Scan for the cell matching the given text and deliver its [X, Y] coordinate at center. 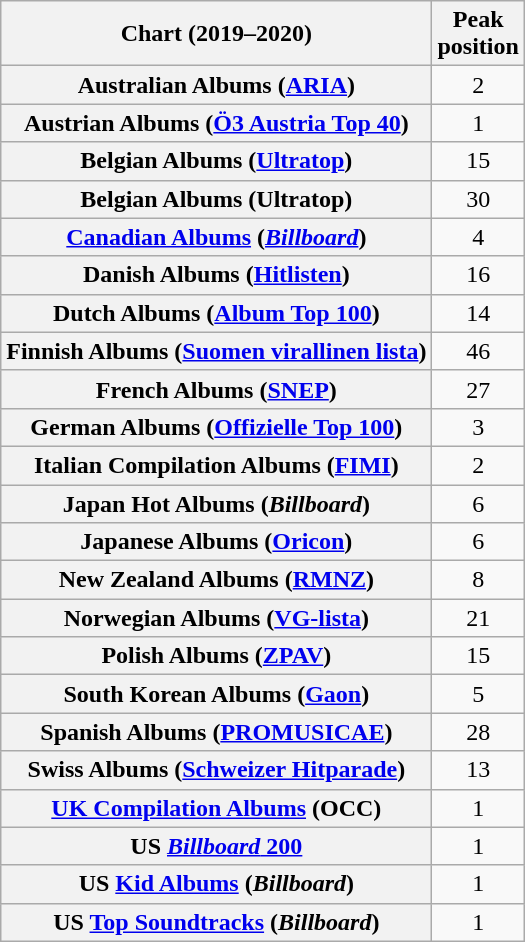
Spanish Albums (PROMUSICAE) [216, 732]
8 [478, 580]
16 [478, 275]
5 [478, 694]
30 [478, 199]
Finnish Albums (Suomen virallinen lista) [216, 351]
28 [478, 732]
German Albums (Offizielle Top 100) [216, 427]
3 [478, 427]
US Top Soundtracks (Billboard) [216, 922]
US Billboard 200 [216, 846]
Dutch Albums (Album Top 100) [216, 313]
South Korean Albums (Gaon) [216, 694]
21 [478, 618]
13 [478, 770]
French Albums (SNEP) [216, 389]
14 [478, 313]
Italian Compilation Albums (FIMI) [216, 465]
27 [478, 389]
4 [478, 237]
Japan Hot Albums (Billboard) [216, 503]
Norwegian Albums (VG-lista) [216, 618]
Canadian Albums (Billboard) [216, 237]
US Kid Albums (Billboard) [216, 884]
Austrian Albums (Ö3 Austria Top 40) [216, 123]
46 [478, 351]
Peakposition [478, 34]
Danish Albums (Hitlisten) [216, 275]
Japanese Albums (Oricon) [216, 542]
Swiss Albums (Schweizer Hitparade) [216, 770]
Australian Albums (ARIA) [216, 85]
Chart (2019–2020) [216, 34]
New Zealand Albums (RMNZ) [216, 580]
UK Compilation Albums (OCC) [216, 808]
Polish Albums (ZPAV) [216, 656]
